Return [X, Y] of the center of cell containing provided text 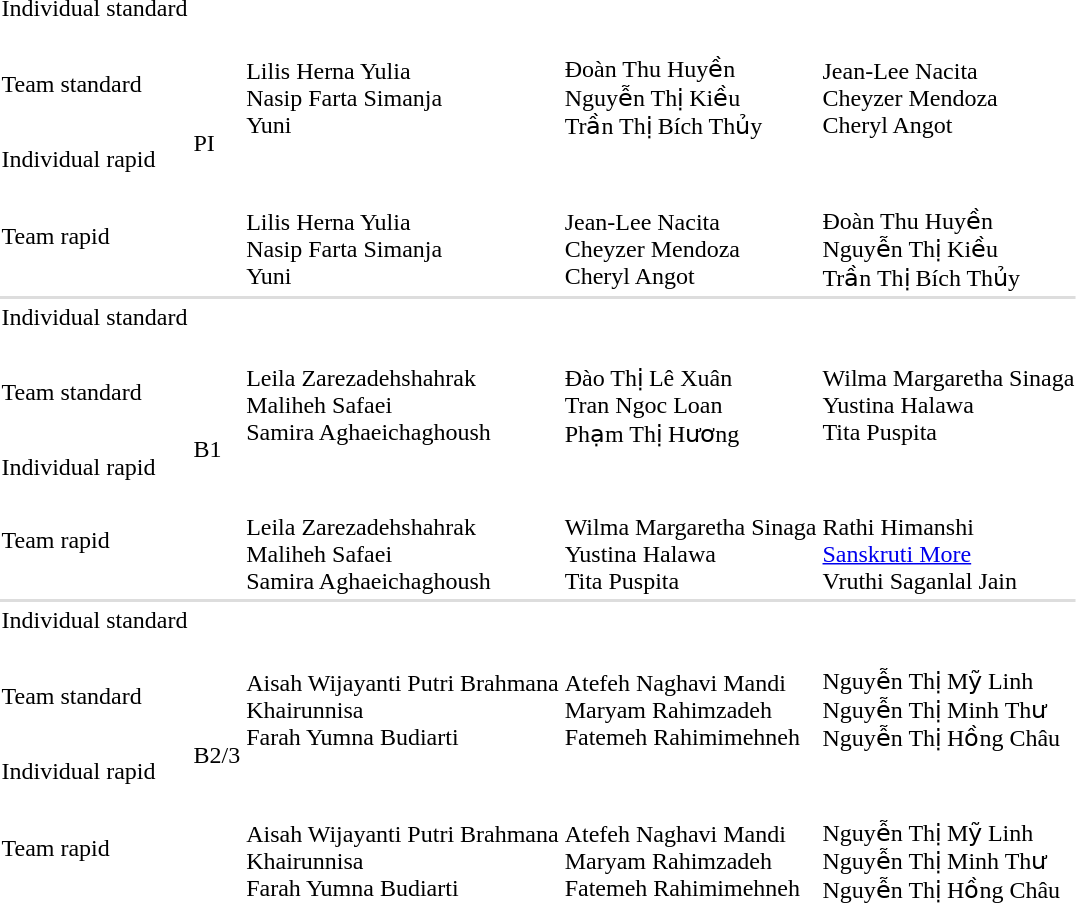
Rathi HimanshiSanskruti MoreVruthi Saganlal Jain [948, 540]
Atefeh Naghavi MandiMaryam RahimzadehFatemeh Rahimimehneh [690, 696]
Đào Thị Lê XuânTran Ngoc LoanPhạm Thị Hương [690, 392]
B1 [217, 449]
Aisah Wijayanti Putri BrahmanaKhairunnisaFarah Yumna Budiarti [403, 696]
Nguyễn Thị Mỹ LinhNguyễn Thị Minh ThưNguyễn Thị Hồng Châu [948, 696]
